Provide the (X, Y) coordinate of the cell's center where the given text is located.  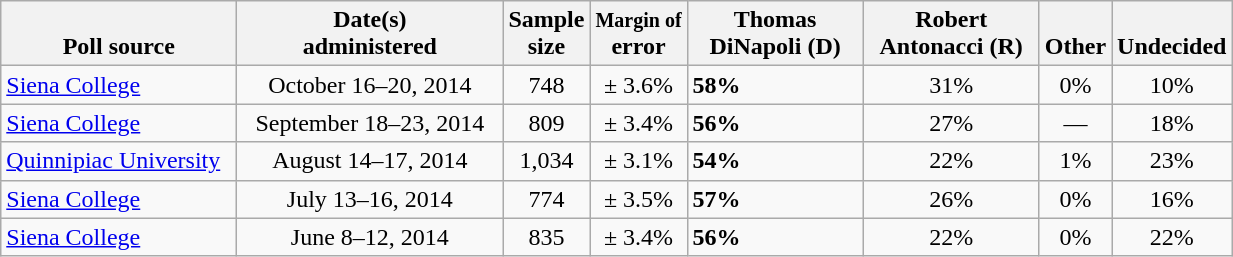
835 (546, 237)
1% (1075, 161)
— (1075, 123)
Other (1075, 34)
ThomasDiNapoli (D) (775, 34)
Quinnipiac University (119, 161)
Undecided (1172, 34)
18% (1172, 123)
± 3.1% (638, 161)
809 (546, 123)
26% (951, 199)
Samplesize (546, 34)
Date(s)administered (370, 34)
1,034 (546, 161)
27% (951, 123)
31% (951, 85)
October 16–20, 2014 (370, 85)
± 3.6% (638, 85)
September 18–23, 2014 (370, 123)
± 3.5% (638, 199)
57% (775, 199)
774 (546, 199)
June 8–12, 2014 (370, 237)
10% (1172, 85)
RobertAntonacci (R) (951, 34)
748 (546, 85)
July 13–16, 2014 (370, 199)
16% (1172, 199)
Poll source (119, 34)
23% (1172, 161)
Margin oferror (638, 34)
58% (775, 85)
54% (775, 161)
August 14–17, 2014 (370, 161)
